Identify which cell holds the provided text, then report its [X, Y] central coordinate. 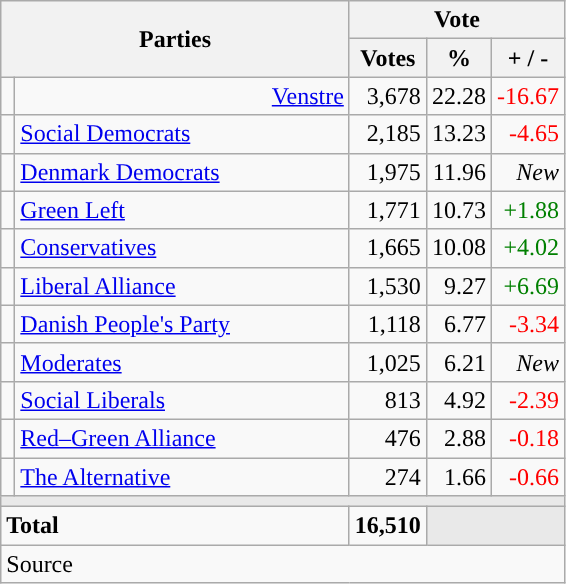
-3.34 [528, 324]
Total [176, 526]
13.23 [458, 134]
274 [388, 477]
1,025 [388, 362]
476 [388, 438]
Vote [456, 20]
Parties [176, 39]
1,665 [388, 248]
Votes [388, 58]
2,185 [388, 134]
+ / - [528, 58]
22.28 [458, 96]
Conservatives [182, 248]
10.08 [458, 248]
+6.69 [528, 286]
+1.88 [528, 210]
+4.02 [528, 248]
6.77 [458, 324]
Denmark Democrats [182, 172]
1,530 [388, 286]
2.88 [458, 438]
1.66 [458, 477]
-0.18 [528, 438]
% [458, 58]
Red–Green Alliance [182, 438]
-4.65 [528, 134]
Source [283, 564]
6.21 [458, 362]
Social Liberals [182, 400]
1,771 [388, 210]
9.27 [458, 286]
Danish People's Party [182, 324]
-2.39 [528, 400]
16,510 [388, 526]
Liberal Alliance [182, 286]
11.96 [458, 172]
Venstre [182, 96]
Green Left [182, 210]
813 [388, 400]
Social Democrats [182, 134]
-16.67 [528, 96]
Moderates [182, 362]
4.92 [458, 400]
1,975 [388, 172]
10.73 [458, 210]
The Alternative [182, 477]
3,678 [388, 96]
1,118 [388, 324]
-0.66 [528, 477]
